From the cell containing the given text, extract its center point as (x, y) coordinate. 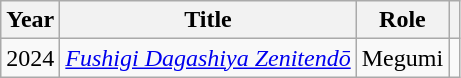
Year (30, 20)
Fushigi Dagashiya Zenitendō (208, 58)
Title (208, 20)
Megumi (402, 58)
Role (402, 20)
2024 (30, 58)
